Capture the cell that displays the provided text and extract its (x, y) central coordinate. 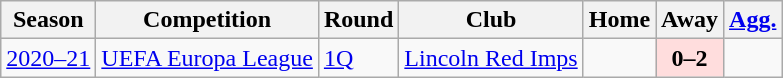
Competition (208, 20)
1Q (358, 58)
Home (619, 20)
2020–21 (48, 58)
UEFA Europa League (208, 58)
Round (358, 20)
Season (48, 20)
Away (690, 20)
Club (491, 20)
Agg. (753, 20)
Lincoln Red Imps (491, 58)
0–2 (690, 58)
